Search for the cell housing the specified text and yield its [x, y] center coordinate. 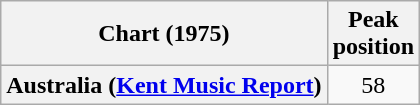
Peakposition [373, 34]
58 [373, 85]
Australia (Kent Music Report) [164, 85]
Chart (1975) [164, 34]
